Pinpoint the cell where the given text exists, returning its [x, y] midpoint coordinate. 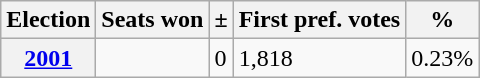
1,818 [320, 58]
Seats won [152, 20]
First pref. votes [320, 20]
% [442, 20]
0.23% [442, 58]
2001 [48, 58]
± [221, 20]
Election [48, 20]
0 [221, 58]
